Extract the (x, y) coordinate from the center of the cell holding the provided text.  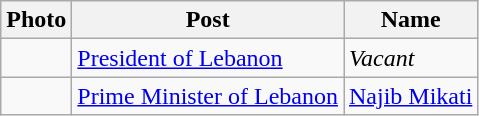
Photo (36, 20)
Prime Minister of Lebanon (208, 96)
President of Lebanon (208, 58)
Name (411, 20)
Najib Mikati (411, 96)
Post (208, 20)
Vacant (411, 58)
